For the text-containing cell, return its midpoint in (x, y) coordinate format. 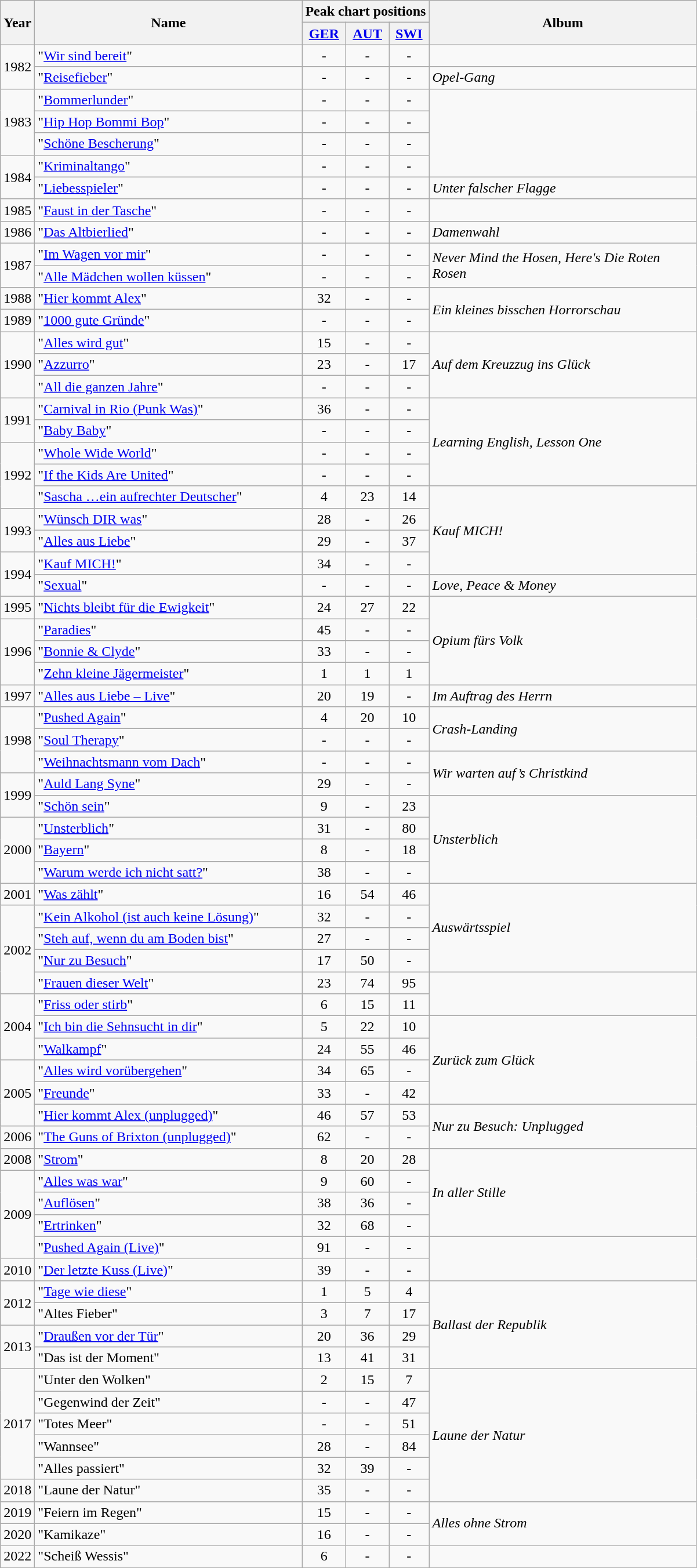
"Pushed Again (Live)" (168, 1247)
"If the Kids Are United" (168, 475)
"Alles wird vorübergehen" (168, 1071)
51 (409, 1424)
"Alles was war" (168, 1181)
"Friss oder stirb" (168, 1005)
26 (409, 519)
Wir warten auf’s Christkind (562, 773)
14 (409, 497)
1995 (17, 607)
3 (324, 1313)
"Schöne Bescherung" (168, 144)
"Bommerlunder" (168, 100)
35 (324, 1490)
Nur zu Besuch: Unplugged (562, 1126)
"Ertrinken" (168, 1225)
"Altes Fieber" (168, 1313)
2019 (17, 1512)
1987 (17, 265)
1991 (17, 420)
"The Guns of Brixton (unplugged)" (168, 1137)
Zurück zum Glück (562, 1060)
"Zehn kleine Jägermeister" (168, 674)
2001 (17, 894)
GER (324, 34)
2006 (17, 1137)
"Carnival in Rio (Punk Was)" (168, 409)
"Das ist der Moment" (168, 1358)
2002 (17, 949)
"Unter den Wolken" (168, 1380)
1984 (17, 177)
1989 (17, 321)
Never Mind the Hosen, Here's Die Roten Rosen (562, 265)
Unsterblich (562, 839)
"Tage wie diese" (168, 1291)
Ein kleines bisschen Horrorschau (562, 310)
"Scheiß Wessis" (168, 1556)
Damenwahl (562, 232)
42 (409, 1093)
"Feiern im Regen" (168, 1512)
62 (324, 1137)
37 (409, 541)
2018 (17, 1490)
1993 (17, 530)
2020 (17, 1534)
Crash-Landing (562, 729)
"Frauen dieser Welt" (168, 983)
"Schön sein" (168, 806)
1994 (17, 574)
"Wir sind bereit" (168, 56)
"Whole Wide World" (168, 453)
"Warum werde ich nicht satt?" (168, 872)
"Wannsee" (168, 1446)
"1000 gute Gründe" (168, 321)
"Liebesspieler" (168, 188)
"Weihnachtsmann vom Dach" (168, 762)
2008 (17, 1159)
"Pushed Again" (168, 718)
"Hier kommt Alex (unplugged)" (168, 1115)
"Freunde" (168, 1093)
"Das Altbierlied" (168, 232)
13 (324, 1358)
"Reisefieber" (168, 78)
Year (17, 23)
55 (368, 1049)
2004 (17, 1027)
"Laune der Natur" (168, 1490)
1996 (17, 651)
2017 (17, 1424)
"Auld Lang Syne" (168, 784)
"Bonnie & Clyde" (168, 652)
1983 (17, 122)
"Auflösen" (168, 1203)
Peak chart positions (365, 12)
In aller Stille (562, 1192)
Learning English, Lesson One (562, 442)
2010 (17, 1269)
"Sascha …ein aufrechter Deutscher" (168, 497)
"Alles wird gut" (168, 343)
"Kamikaze" (168, 1534)
"Alles passiert" (168, 1468)
45 (324, 629)
"Bayern" (168, 850)
Alles ohne Strom (562, 1523)
Name (168, 23)
65 (368, 1071)
2000 (17, 850)
1999 (17, 795)
"Strom" (168, 1159)
2005 (17, 1093)
AUT (368, 34)
"Totes Meer" (168, 1424)
84 (409, 1446)
"Nur zu Besuch" (168, 960)
"All die ganzen Jahre" (168, 387)
2012 (17, 1302)
"Im Wagen vor mir" (168, 254)
74 (368, 983)
53 (409, 1115)
18 (409, 850)
1997 (17, 696)
Love, Peace & Money (562, 585)
1992 (17, 475)
Ballast der Republik (562, 1324)
"Alle Mädchen wollen küssen" (168, 277)
2022 (17, 1556)
54 (368, 894)
"Nichts bleibt für die Ewigkeit" (168, 607)
11 (409, 1005)
"Faust in der Tasche" (168, 210)
1985 (17, 210)
2009 (17, 1214)
"Sexual" (168, 585)
"Wünsch DIR was" (168, 519)
"Paradies" (168, 629)
60 (368, 1181)
"Draußen vor der Tür" (168, 1335)
"Hier kommt Alex" (168, 299)
47 (409, 1402)
"Steh auf, wenn du am Boden bist" (168, 938)
50 (368, 960)
"Hip Hop Bommi Bop" (168, 122)
"Ich bin die Sehnsucht in dir" (168, 1027)
1986 (17, 232)
"Kriminaltango" (168, 166)
SWI (409, 34)
"Azzurro" (168, 365)
Laune der Natur (562, 1435)
Kauf MICH! (562, 530)
"Walkampf" (168, 1049)
Im Auftrag des Herrn (562, 696)
Unter falscher Flagge (562, 188)
"Soul Therapy" (168, 740)
19 (368, 696)
"Der letzte Kuss (Live)" (168, 1269)
Opel-Gang (562, 78)
"Unsterblich" (168, 828)
57 (368, 1115)
"Alles aus Liebe – Live" (168, 696)
41 (368, 1358)
1982 (17, 67)
91 (324, 1247)
68 (368, 1225)
80 (409, 828)
"Gegenwind der Zeit" (168, 1402)
Auf dem Kreuzzug ins Glück (562, 365)
Opium fürs Volk (562, 640)
1990 (17, 365)
Album (562, 23)
"Baby Baby" (168, 431)
2 (324, 1380)
"Alles aus Liebe" (168, 541)
2013 (17, 1346)
"Kauf MICH!" (168, 563)
95 (409, 983)
Auswärtsspiel (562, 927)
"Was zählt" (168, 894)
"Kein Alkohol (ist auch keine Lösung)" (168, 916)
1998 (17, 740)
1988 (17, 299)
